Output the (X, Y) coordinate of the center of the cell containing the given text.  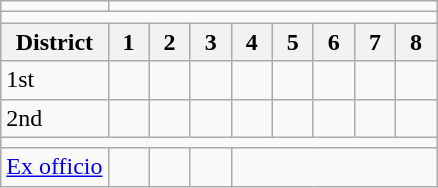
6 (334, 42)
4 (252, 42)
3 (210, 42)
8 (416, 42)
District (54, 42)
5 (292, 42)
2nd (54, 118)
Ex officio (54, 167)
1st (54, 80)
2 (170, 42)
1 (128, 42)
7 (374, 42)
